Extract the [X, Y] coordinate from the center of the cell holding the provided text.  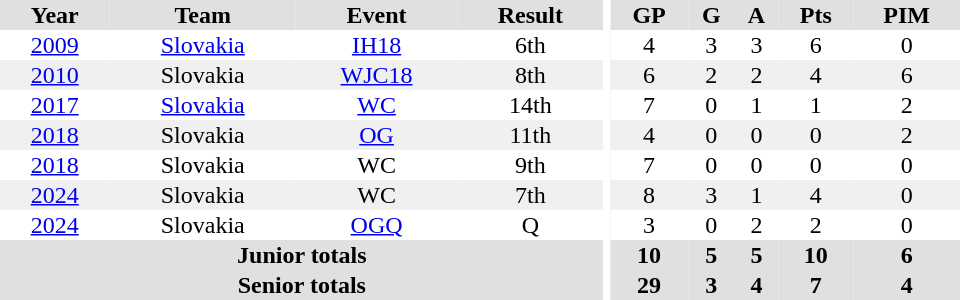
14th [530, 105]
Result [530, 15]
OG [376, 135]
Q [530, 225]
WJC18 [376, 75]
A [757, 15]
8th [530, 75]
8 [649, 195]
7th [530, 195]
29 [649, 285]
Year [54, 15]
OGQ [376, 225]
6th [530, 45]
Senior totals [302, 285]
11th [530, 135]
GP [649, 15]
Event [376, 15]
G [712, 15]
2010 [54, 75]
Pts [816, 15]
Junior totals [302, 255]
IH18 [376, 45]
2009 [54, 45]
2017 [54, 105]
9th [530, 165]
PIM [906, 15]
Team [202, 15]
